For the text-containing cell, return its midpoint in [X, Y] coordinate format. 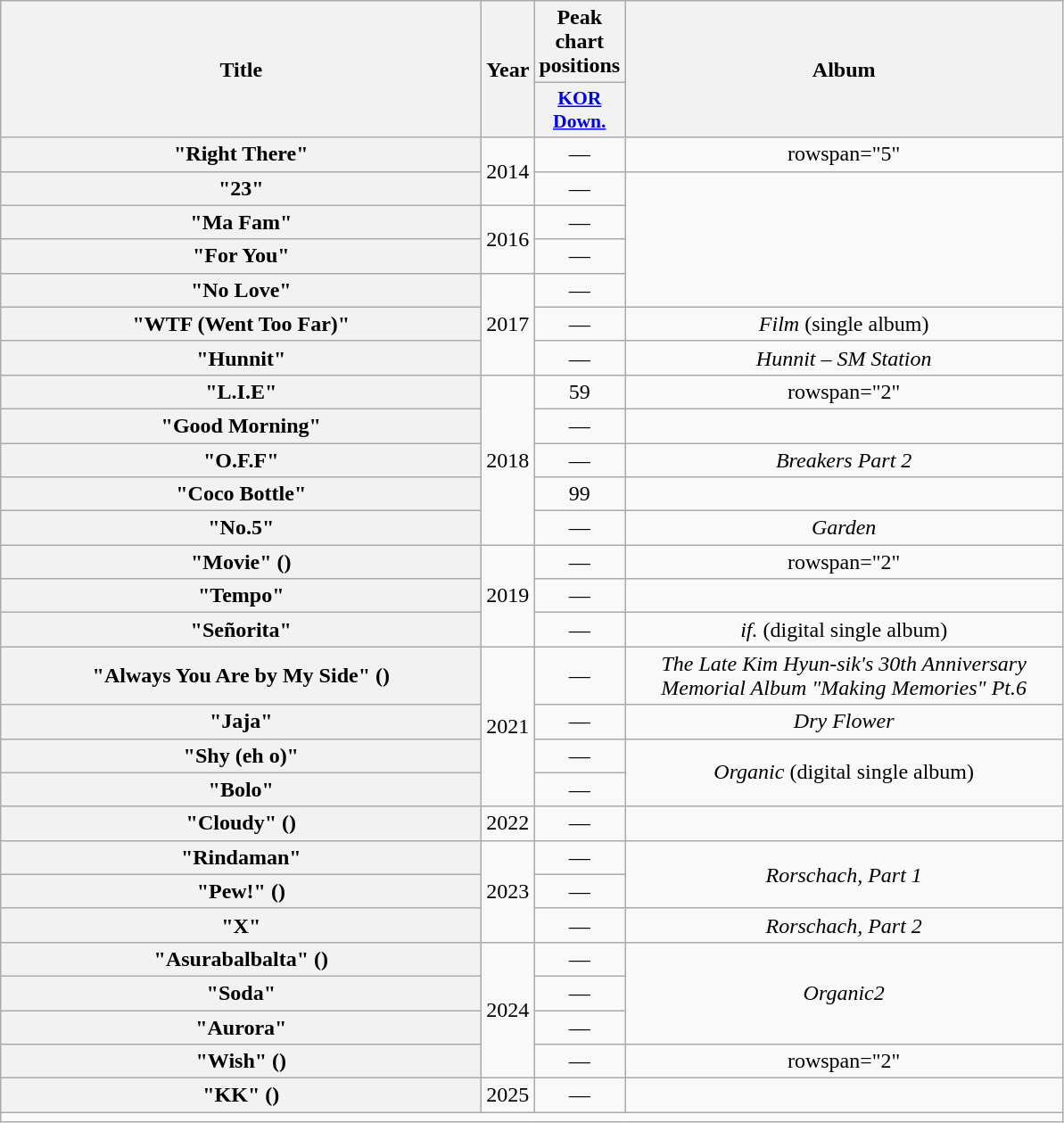
2018 [508, 459]
"23" [241, 188]
2019 [508, 596]
"Soda" [241, 993]
"Pew!" () [241, 891]
"Jaja" [241, 722]
Breakers Part 2 [844, 459]
"Good Morning" [241, 425]
2016 [508, 239]
"Coco Bottle" [241, 494]
"Shy (eh o)" [241, 756]
if. (digital single album) [844, 630]
Hunnit – SM Station [844, 358]
"X" [241, 925]
Year [508, 70]
"WTF (Went Too Far)" [241, 324]
Organic (digital single album) [844, 772]
"O.F.F" [241, 459]
Album [844, 70]
2025 [508, 1095]
"Wish" () [241, 1061]
The Late Kim Hyun-sik's 30th Anniversary Memorial Album "Making Memories" Pt.6 [844, 676]
"Asurabalbalta" () [241, 959]
Garden [844, 528]
"KK" () [241, 1095]
"Señorita" [241, 630]
2021 [508, 726]
"Hunnit" [241, 358]
"Tempo" [241, 596]
"L.I.E" [241, 392]
59 [580, 392]
Organic2 [844, 993]
"No Love" [241, 290]
99 [580, 494]
"Rindaman" [241, 857]
Rorschach, Part 1 [844, 874]
rowspan="5" [844, 154]
2023 [508, 891]
"Ma Fam" [241, 222]
"No.5" [241, 528]
2024 [508, 1010]
Peak chart positions [580, 42]
"Always You Are by My Side" () [241, 676]
Title [241, 70]
"Aurora" [241, 1027]
KORDown. [580, 111]
Rorschach, Part 2 [844, 925]
"Movie" () [241, 562]
"Right There" [241, 154]
"For You" [241, 256]
Film (single album) [844, 324]
"Bolo" [241, 789]
2022 [508, 823]
2014 [508, 171]
"Cloudy" () [241, 823]
2017 [508, 324]
Dry Flower [844, 722]
